For the text-containing cell, return its midpoint in [X, Y] coordinate format. 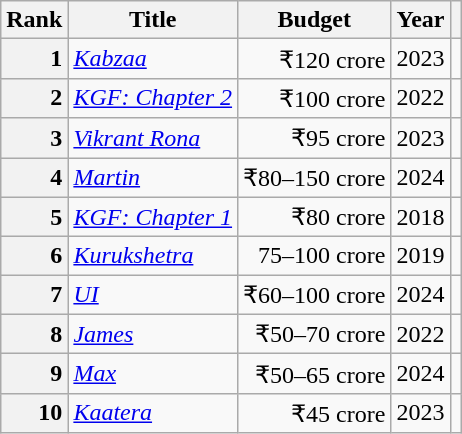
KGF: Chapter 2 [153, 98]
Kaatera [153, 413]
₹120 crore [314, 59]
₹100 crore [314, 98]
James [153, 334]
₹45 crore [314, 413]
Kurukshetra [153, 256]
2018 [420, 217]
₹80 crore [314, 217]
₹60–100 crore [314, 295]
75–100 crore [314, 256]
5 [34, 217]
Rank [34, 20]
Vikrant Rona [153, 138]
3 [34, 138]
8 [34, 334]
6 [34, 256]
UI [153, 295]
₹80–150 crore [314, 178]
9 [34, 374]
₹50–70 crore [314, 334]
Kabzaa [153, 59]
2 [34, 98]
2019 [420, 256]
Budget [314, 20]
Title [153, 20]
₹95 crore [314, 138]
7 [34, 295]
Martin [153, 178]
KGF: Chapter 1 [153, 217]
10 [34, 413]
Year [420, 20]
4 [34, 178]
₹50–65 crore [314, 374]
Max [153, 374]
1 [34, 59]
